Pinpoint the cell where the given text exists, returning its [X, Y] midpoint coordinate. 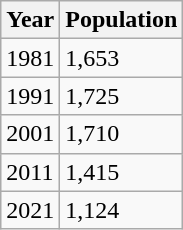
2001 [30, 134]
1,725 [122, 96]
Year [30, 20]
1,653 [122, 58]
1,415 [122, 172]
2011 [30, 172]
1991 [30, 96]
1981 [30, 58]
2021 [30, 210]
1,710 [122, 134]
1,124 [122, 210]
Population [122, 20]
